For the text-containing cell, return its midpoint in [X, Y] coordinate format. 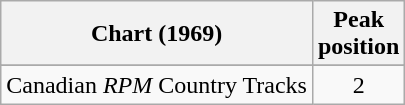
Chart (1969) [157, 34]
2 [358, 85]
Canadian RPM Country Tracks [157, 85]
Peakposition [358, 34]
